Locate the cell with the specified text and output its [X, Y] center coordinate. 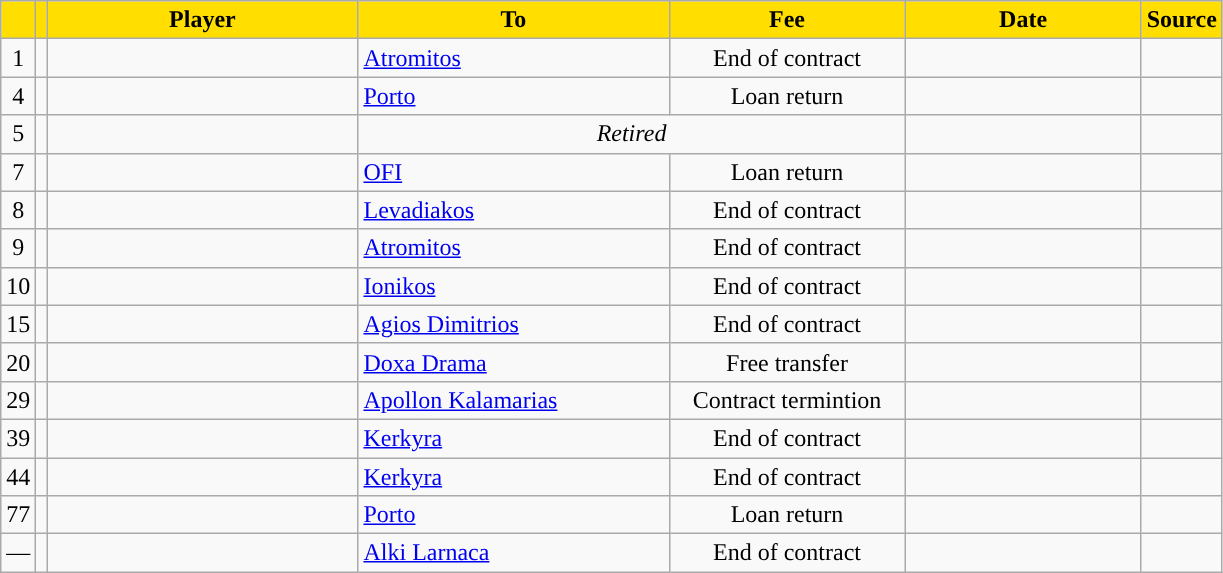
— [18, 553]
Retired [632, 134]
9 [18, 248]
20 [18, 362]
Fee [787, 20]
Agios Dimitrios [514, 324]
Alki Larnaca [514, 553]
Date [1023, 20]
39 [18, 438]
1 [18, 58]
7 [18, 172]
Player [202, 20]
8 [18, 210]
29 [18, 400]
77 [18, 515]
Free transfer [787, 362]
15 [18, 324]
Source [1182, 20]
To [514, 20]
OFI [514, 172]
Doxa Drama [514, 362]
10 [18, 286]
Apollon Kalamarias [514, 400]
Ionikos [514, 286]
Levadiakos [514, 210]
5 [18, 134]
4 [18, 96]
Contract termintion [787, 400]
44 [18, 477]
